Pinpoint the cell where the given text exists, returning its [x, y] midpoint coordinate. 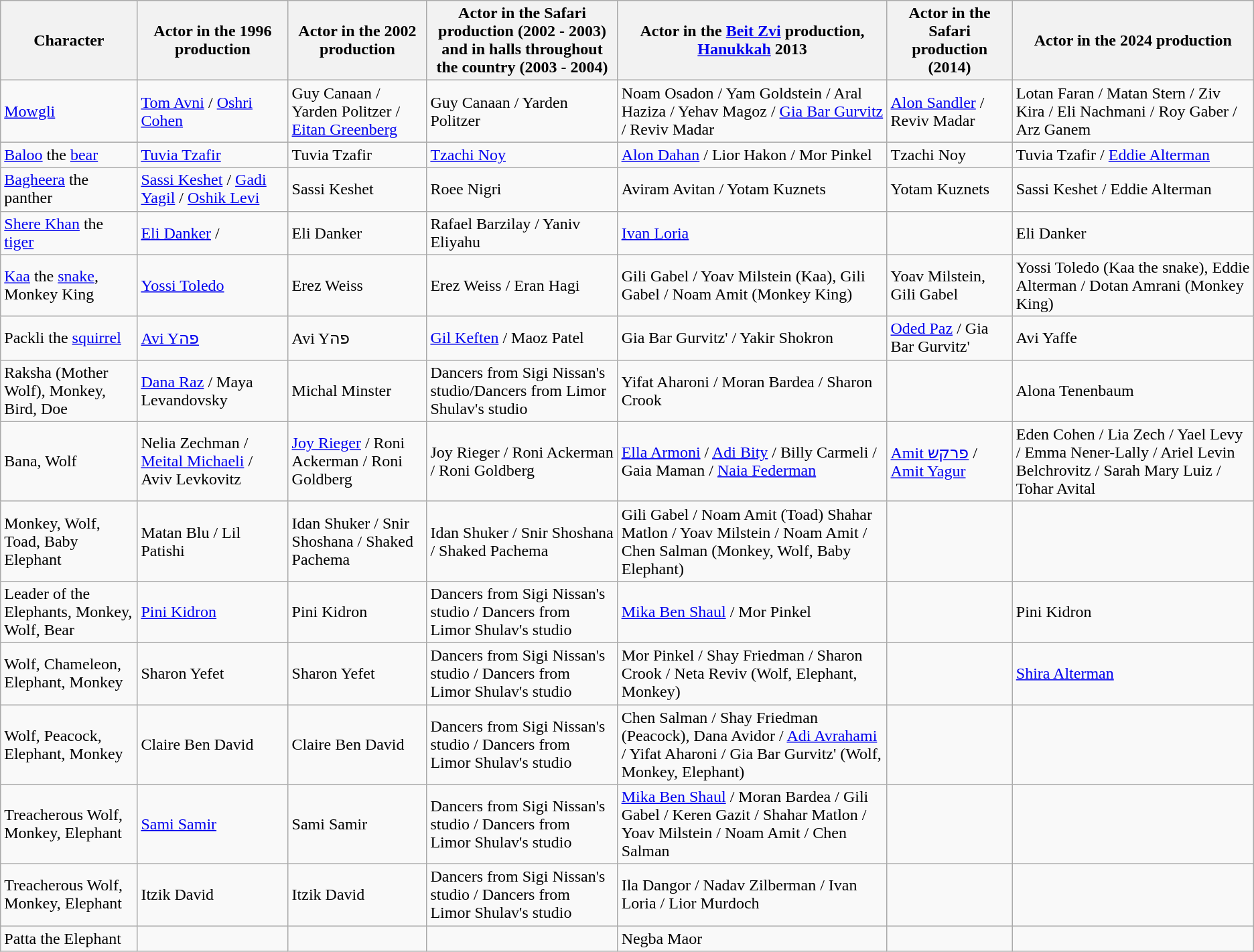
Tom Avni / Oshri Cohen [213, 111]
Sassi Keshet / Eddie Alterman [1133, 189]
Amit פרקש / Amit Yagur [950, 461]
Gili Gabel / Yoav Milstein (Kaa), Gili Gabel / Noam Amit (Monkey King) [752, 285]
Bana, Wolf [69, 461]
Raksha (Mother Wolf), Monkey, Bird, Doe [69, 391]
Leader of the Elephants, Monkey, Wolf, Bear [69, 612]
Eden Cohen / Lia Zech / Yael Levy / Emma Nener-Lally / Ariel Levin Belchrovitz / Sarah Mary Luiz / Tohar Avital [1133, 461]
Wolf, Peacock, Elephant, Monkey [69, 745]
Alon Sandler / Reviv Madar [950, 111]
Wolf, Chameleon, Elephant, Monkey [69, 673]
Gia Bar Gurvitz' / Yakir Shokron [752, 338]
Chen Salman / Shay Friedman (Peacock), Dana Avidor / Adi Avrahami / Yifat Aharoni / Gia Bar Gurvitz' (Wolf, Monkey, Elephant) [752, 745]
Guy Canaan / Yarden Politzer [522, 111]
Yoav Milstein, Gili Gabel [950, 285]
Sassi Keshet [358, 189]
Ivan Loria [752, 233]
Baloo the bear [69, 155]
Bagheera the panther [69, 189]
Actor in the 1996 production [213, 40]
Mowgli [69, 111]
Actor in the Safari production (2002 - 2003)and in halls throughout the country (2003 - 2004) [522, 40]
Gil Keften / Maoz Patel [522, 338]
Aviram Avitan / Yotam Kuznets [752, 189]
Tuvia Tzafir / Eddie Alterman [1133, 155]
Guy Canaan / Yarden Politzer / Eitan Greenberg [358, 111]
Alona Tenenbaum [1133, 391]
Shere Khan the tiger [69, 233]
Michal Minster [358, 391]
Actor in the Safari production (2014) [950, 40]
Lotan Faran / Matan Stern / Ziv Kira / Eli Nachmani / Roy Gaber / Arz Ganem [1133, 111]
Erez Weiss [358, 285]
Dana Raz / Maya Levandovsky [213, 391]
Noam Osadon / Yam Goldstein / Aral Haziza / Yehav Magoz / Gia Bar Gurvitz / Reviv Madar [752, 111]
Yotam Kuznets [950, 189]
Mika Ben Shaul / Moran Bardea / Gili Gabel / Keren Gazit / Shahar Matlon / Yoav Milstein / Noam Amit / Chen Salman [752, 824]
Gili Gabel / Noam Amit (Toad) Shahar Matlon / Yoav Milstein / Noam Amit / Chen Salman (Monkey, Wolf, Baby Elephant) [752, 541]
Character [69, 40]
Packli the squirrel [69, 338]
Monkey, Wolf, Toad, Baby Elephant [69, 541]
Ella Armoni / Adi Bity / Billy Carmeli / Gaia Maman / Naia Federman [752, 461]
Actor in the Beit Zvi production, Hanukkah 2013 [752, 40]
Actor in the 2002 production [358, 40]
Rafael Barzilay / Yaniv Eliyahu [522, 233]
Shira Alterman [1133, 673]
Negba Maor [752, 939]
Nelia Zechman / Meital Michaeli / Aviv Levkovitz [213, 461]
Patta the Elephant [69, 939]
Mor Pinkel / Shay Friedman / Sharon Crook / Neta Reviv (Wolf, Elephant, Monkey) [752, 673]
Mika Ben Shaul / Mor Pinkel [752, 612]
Erez Weiss / Eran Hagi [522, 285]
Dancers from Sigi Nissan's studio/Dancers from Limor Shulav's studio [522, 391]
Roee Nigri [522, 189]
Oded Paz / Gia Bar Gurvitz' [950, 338]
Yifat Aharoni / Moran Bardea / Sharon Crook [752, 391]
Yossi Toledo (Kaa the snake), Eddie Alterman / Dotan Amrani (Monkey King) [1133, 285]
Actor in the 2024 production [1133, 40]
Alon Dahan / Lior Hakon / Mor Pinkel [752, 155]
Eli Danker / [213, 233]
Yossi Toledo [213, 285]
Matan Blu / Lil Patishi [213, 541]
Sassi Keshet / Gadi Yagil / Oshik Levi [213, 189]
Avi Yaffe [1133, 338]
Kaa the snake, Monkey King [69, 285]
Ila Dangor / Nadav Zilberman / Ivan Loria / Lior Murdoch [752, 895]
